Return [X, Y] of the center of cell containing provided text 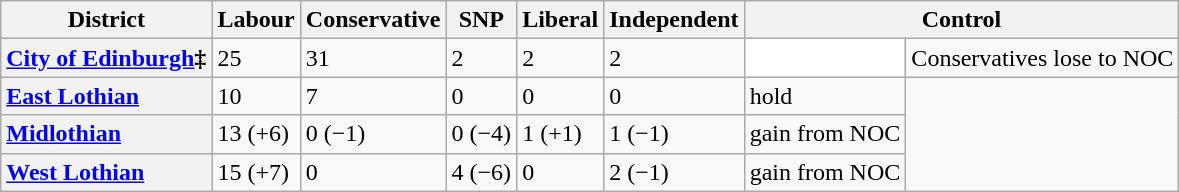
East Lothian [106, 96]
hold [825, 96]
31 [373, 58]
Control [962, 20]
2 (−1) [674, 172]
10 [256, 96]
Independent [674, 20]
0 (−4) [482, 134]
Midlothian [106, 134]
7 [373, 96]
25 [256, 58]
West Lothian [106, 172]
City of Edinburgh‡ [106, 58]
1 (+1) [560, 134]
SNP [482, 20]
13 (+6) [256, 134]
District [106, 20]
Labour [256, 20]
Conservative [373, 20]
4 (−6) [482, 172]
1 (−1) [674, 134]
15 (+7) [256, 172]
Liberal [560, 20]
Conservatives lose to NOC [1042, 58]
0 (−1) [373, 134]
